Scan for the cell matching the given text and deliver its (X, Y) coordinate at center. 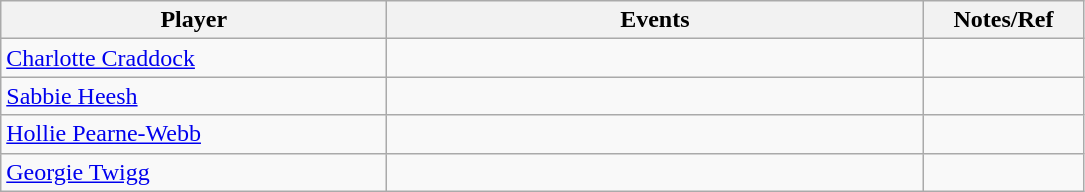
Hollie Pearne-Webb (194, 134)
Charlotte Craddock (194, 58)
Player (194, 20)
Notes/Ref (1004, 20)
Georgie Twigg (194, 172)
Sabbie Heesh (194, 96)
Events (655, 20)
